Determine the (x, y) coordinate at the center of the cell enclosing the given text.  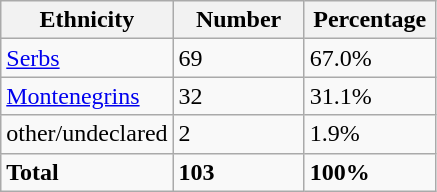
Montenegrins (87, 96)
1.9% (370, 134)
2 (238, 134)
67.0% (370, 58)
31.1% (370, 96)
69 (238, 58)
Total (87, 172)
32 (238, 96)
other/undeclared (87, 134)
Number (238, 20)
100% (370, 172)
Serbs (87, 58)
Ethnicity (87, 20)
103 (238, 172)
Percentage (370, 20)
